Pinpoint the cell where the given text exists, returning its [x, y] midpoint coordinate. 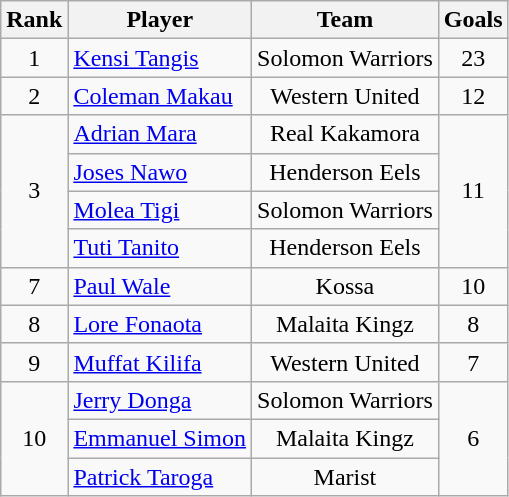
11 [473, 191]
Lore Fonaota [160, 324]
Marist [346, 477]
Adrian Mara [160, 134]
3 [34, 191]
1 [34, 58]
Goals [473, 20]
Player [160, 20]
Kossa [346, 286]
2 [34, 96]
12 [473, 96]
Molea Tigi [160, 210]
Team [346, 20]
Real Kakamora [346, 134]
Tuti Tanito [160, 248]
Joses Nawo [160, 172]
Kensi Tangis [160, 58]
Paul Wale [160, 286]
9 [34, 362]
Rank [34, 20]
6 [473, 438]
Patrick Taroga [160, 477]
Jerry Donga [160, 400]
23 [473, 58]
Coleman Makau [160, 96]
Muffat Kilifa [160, 362]
Emmanuel Simon [160, 438]
